Output the (x, y) coordinate of the center of the cell containing the given text.  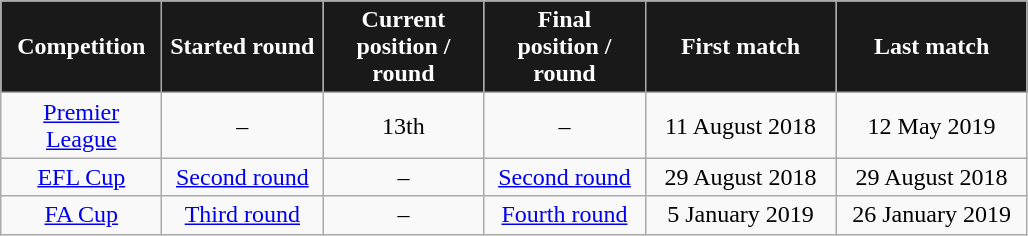
12 May 2019 (932, 126)
Third round (242, 215)
Premier League (82, 126)
13th (404, 126)
Competition (82, 47)
Finalposition / round (564, 47)
26 January 2019 (932, 215)
First match (740, 47)
Currentposition / round (404, 47)
5 January 2019 (740, 215)
EFL Cup (82, 177)
Fourth round (564, 215)
Last match (932, 47)
Started round (242, 47)
FA Cup (82, 215)
11 August 2018 (740, 126)
